Output the [x, y] coordinate of the center of the cell containing the given text.  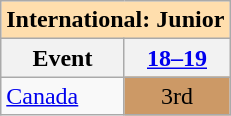
Event [62, 58]
18–19 [177, 58]
3rd [177, 96]
International: Junior [116, 20]
Canada [62, 96]
